Capture the cell that displays the provided text and extract its [x, y] central coordinate. 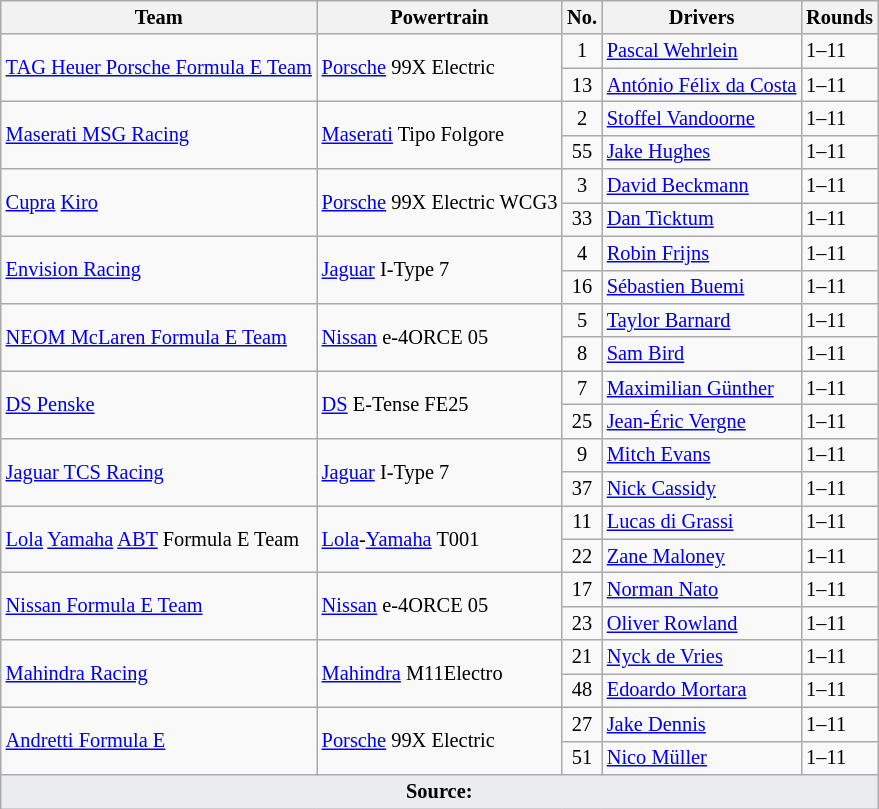
2 [582, 118]
NEOM McLaren Formula E Team [159, 336]
22 [582, 556]
4 [582, 253]
António Félix da Costa [702, 85]
16 [582, 287]
48 [582, 690]
33 [582, 219]
Nyck de Vries [702, 657]
Taylor Barnard [702, 320]
Mahindra Racing [159, 674]
Nick Cassidy [702, 489]
Lola Yamaha ABT Formula E Team [159, 538]
3 [582, 186]
27 [582, 724]
Maserati MSG Racing [159, 134]
Nissan Formula E Team [159, 606]
Robin Frijns [702, 253]
8 [582, 354]
Maserati Tipo Folgore [440, 134]
5 [582, 320]
25 [582, 421]
1 [582, 51]
Nico Müller [702, 758]
Envision Racing [159, 270]
Sébastien Buemi [702, 287]
55 [582, 152]
Lucas di Grassi [702, 522]
Jake Hughes [702, 152]
DS E-Tense FE25 [440, 404]
11 [582, 522]
Source: [440, 791]
Edoardo Mortara [702, 690]
Rounds [840, 17]
Stoffel Vandoorne [702, 118]
TAG Heuer Porsche Formula E Team [159, 68]
Jake Dennis [702, 724]
Maximilian Günther [702, 388]
Team [159, 17]
Sam Bird [702, 354]
Jean-Éric Vergne [702, 421]
Mahindra M11Electro [440, 674]
Jaguar TCS Racing [159, 472]
David Beckmann [702, 186]
Drivers [702, 17]
21 [582, 657]
Pascal Wehrlein [702, 51]
Andretti Formula E [159, 740]
7 [582, 388]
DS Penske [159, 404]
Oliver Rowland [702, 623]
Zane Maloney [702, 556]
Cupra Kiro [159, 202]
Mitch Evans [702, 455]
17 [582, 589]
37 [582, 489]
51 [582, 758]
Norman Nato [702, 589]
23 [582, 623]
Porsche 99X Electric WCG3 [440, 202]
9 [582, 455]
Dan Ticktum [702, 219]
13 [582, 85]
Powertrain [440, 17]
No. [582, 17]
Lola-Yamaha T001 [440, 538]
